Provide the [X, Y] coordinate of the cell's center where the given text is located.  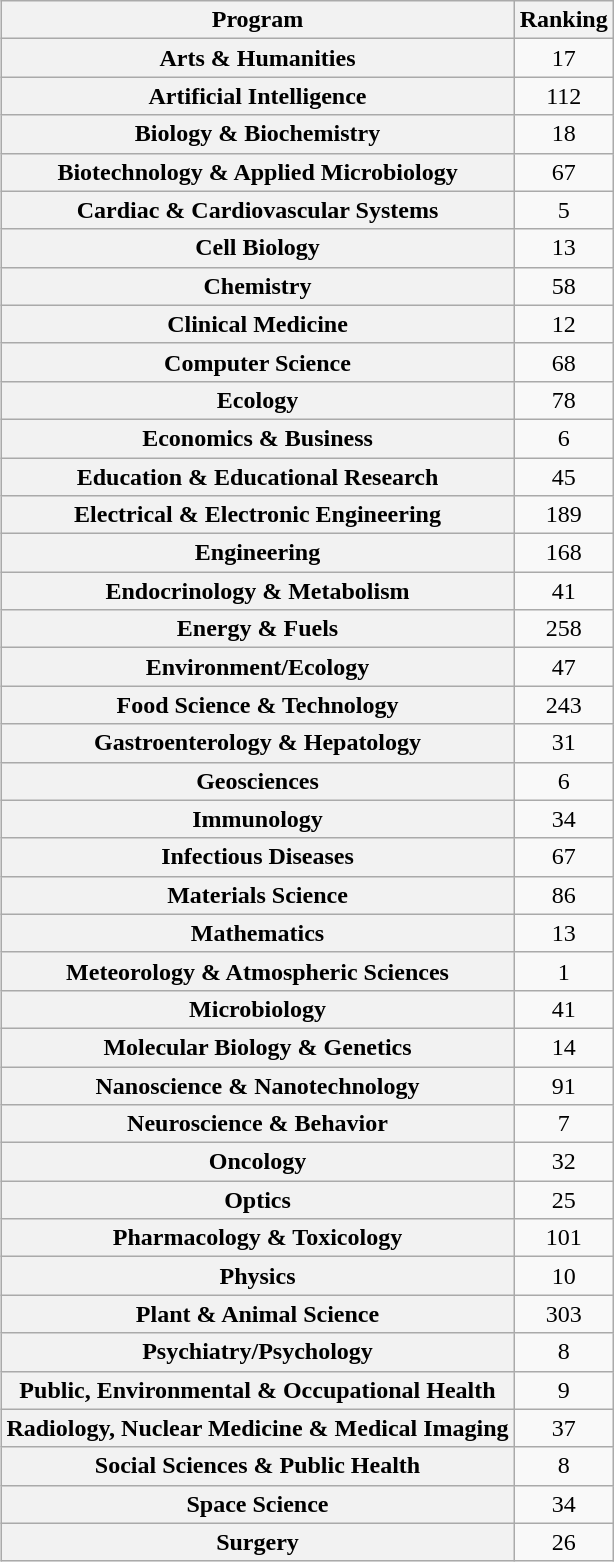
Education & Educational Research [258, 477]
5 [564, 210]
Ecology [258, 400]
168 [564, 553]
258 [564, 629]
Food Science & Technology [258, 705]
Endocrinology & Metabolism [258, 591]
303 [564, 1314]
18 [564, 134]
25 [564, 1200]
Cardiac & Cardiovascular Systems [258, 210]
Meteorology & Atmospheric Sciences [258, 971]
Clinical Medicine [258, 324]
Social Sciences & Public Health [258, 1466]
91 [564, 1085]
Neuroscience & Behavior [258, 1124]
Engineering [258, 553]
58 [564, 286]
37 [564, 1428]
101 [564, 1238]
Cell Biology [258, 248]
17 [564, 58]
Surgery [258, 1542]
9 [564, 1390]
189 [564, 515]
Pharmacology & Toxicology [258, 1238]
Space Science [258, 1504]
Economics & Business [258, 438]
31 [564, 743]
26 [564, 1542]
Biology & Biochemistry [258, 134]
Materials Science [258, 895]
7 [564, 1124]
68 [564, 362]
Psychiatry/Psychology [258, 1352]
47 [564, 667]
Microbiology [258, 1009]
10 [564, 1276]
Artificial Intelligence [258, 96]
Radiology, Nuclear Medicine & Medical Imaging [258, 1428]
Mathematics [258, 933]
Geosciences [258, 781]
112 [564, 96]
86 [564, 895]
Physics [258, 1276]
Oncology [258, 1162]
Optics [258, 1200]
Plant & Animal Science [258, 1314]
45 [564, 477]
Infectious Diseases [258, 857]
Nanoscience & Nanotechnology [258, 1085]
Program [258, 20]
78 [564, 400]
Biotechnology & Applied Microbiology [258, 172]
Molecular Biology & Genetics [258, 1047]
Ranking [564, 20]
Gastroenterology & Hepatology [258, 743]
Environment/Ecology [258, 667]
Immunology [258, 819]
12 [564, 324]
243 [564, 705]
32 [564, 1162]
Public, Environmental & Occupational Health [258, 1390]
14 [564, 1047]
1 [564, 971]
Chemistry [258, 286]
Energy & Fuels [258, 629]
Computer Science [258, 362]
Electrical & Electronic Engineering [258, 515]
Arts & Humanities [258, 58]
